Detect which cell encompasses the target text, then output its [X, Y] center coordinate. 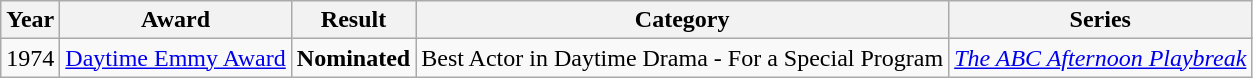
1974 [30, 58]
Result [353, 20]
Award [176, 20]
Year [30, 20]
Series [1100, 20]
Best Actor in Daytime Drama - For a Special Program [682, 58]
Nominated [353, 58]
The ABC Afternoon Playbreak [1100, 58]
Daytime Emmy Award [176, 58]
Category [682, 20]
